Provide the (X, Y) coordinate of the cell's center where the given text is located.  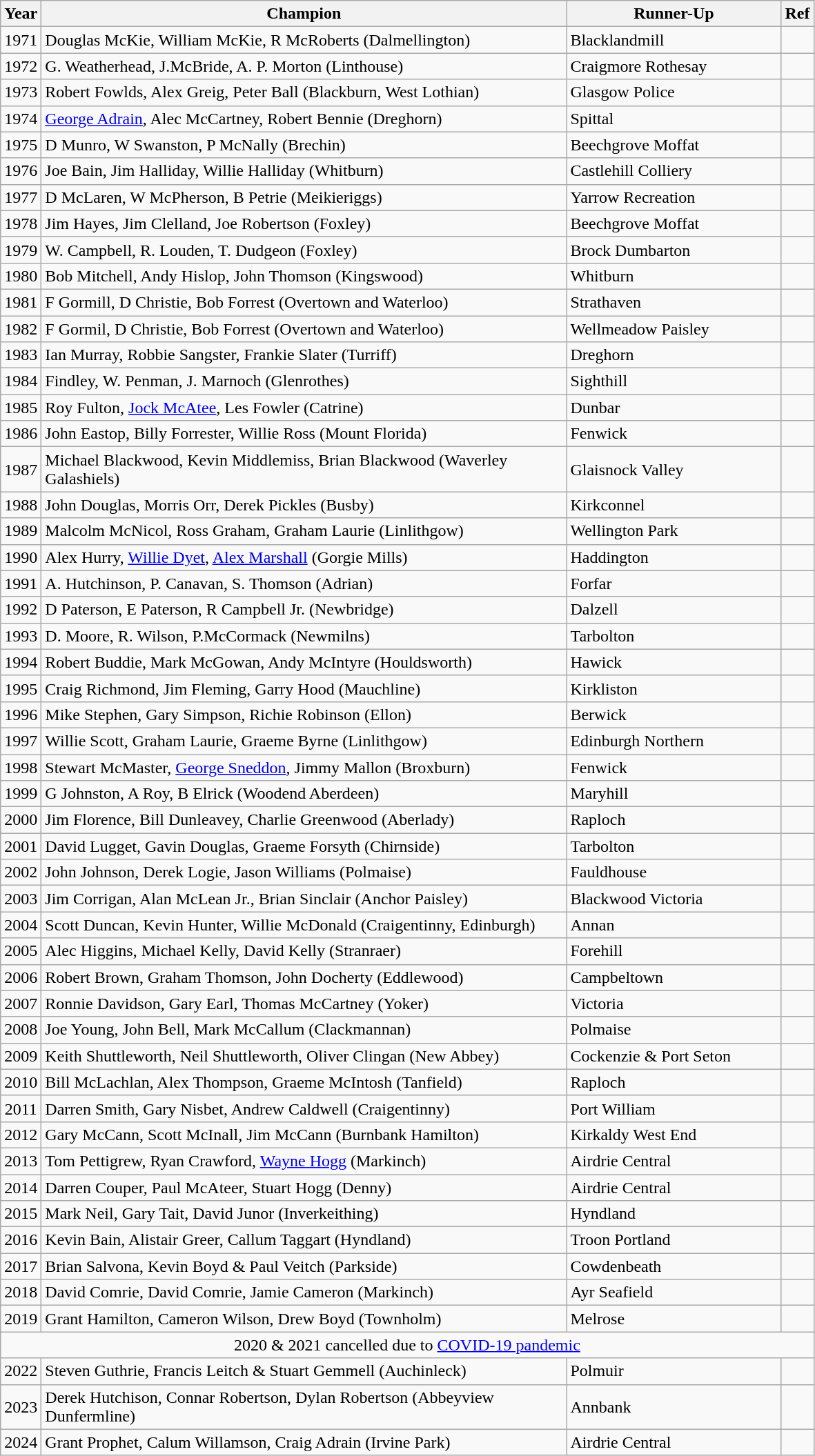
2006 (21, 977)
Glaisnock Valley (674, 469)
Derek Hutchison, Connar Robertson, Dylan Robertson (Abbeyview Dunfermline) (304, 1407)
Jim Corrigan, Alan McLean Jr., Brian Sinclair (Anchor Paisley) (304, 899)
Robert Brown, Graham Thomson, John Docherty (Eddlewood) (304, 977)
Polmuir (674, 1371)
D Munro, W Swanston, P McNally (Brechin) (304, 145)
Darren Couper, Paul McAteer, Stuart Hogg (Denny) (304, 1187)
1987 (21, 469)
Dalzell (674, 610)
2017 (21, 1266)
Craig Richmond, Jim Fleming, Garry Hood (Mauchline) (304, 688)
Blacklandmill (674, 40)
John Eastop, Billy Forrester, Willie Ross (Mount Florida) (304, 434)
Grant Prophet, Calum Willamson, Craig Adrain (Irvine Park) (304, 1442)
Victoria (674, 1004)
Steven Guthrie, Francis Leitch & Stuart Gemmell (Auchinleck) (304, 1371)
Kirkaldy West End (674, 1135)
2022 (21, 1371)
1976 (21, 171)
Year (21, 14)
2023 (21, 1407)
Joe Bain, Jim Halliday, Willie Halliday (Whitburn) (304, 171)
2005 (21, 951)
2010 (21, 1082)
Glasgow Police (674, 92)
G. Weatherhead, J.McBride, A. P. Morton (Linthouse) (304, 66)
2020 & 2021 cancelled due to COVID-19 pandemic (407, 1345)
G Johnston, A Roy, B Elrick (Woodend Aberdeen) (304, 794)
John Douglas, Morris Orr, Derek Pickles (Busby) (304, 505)
D McLaren, W McPherson, B Petrie (Meikieriggs) (304, 197)
1981 (21, 302)
Dreghorn (674, 355)
George Adrain, Alec McCartney, Robert Bennie (Dreghorn) (304, 119)
Port William (674, 1108)
Maryhill (674, 794)
Strathaven (674, 302)
1983 (21, 355)
1992 (21, 610)
Kirkconnel (674, 505)
2016 (21, 1240)
1979 (21, 250)
Edinburgh Northern (674, 741)
Brock Dumbarton (674, 250)
Brian Salvona, Kevin Boyd & Paul Veitch (Parkside) (304, 1266)
F Gormill, D Christie, Bob Forrest (Overtown and Waterloo) (304, 302)
1993 (21, 636)
Cowdenbeath (674, 1266)
2014 (21, 1187)
2011 (21, 1108)
Findley, W. Penman, J. Marnoch (Glenrothes) (304, 381)
Willie Scott, Graham Laurie, Graeme Byrne (Linlithgow) (304, 741)
1972 (21, 66)
David Lugget, Gavin Douglas, Graeme Forsyth (Chirnside) (304, 846)
Annan (674, 925)
Kirkliston (674, 688)
Haddington (674, 557)
1995 (21, 688)
Runner-Up (674, 14)
Ian Murray, Robbie Sangster, Frankie Slater (Turriff) (304, 355)
1974 (21, 119)
Robert Fowlds, Alex Greig, Peter Ball (Blackburn, West Lothian) (304, 92)
Castlehill Colliery (674, 171)
Alex Hurry, Willie Dyet, Alex Marshall (Gorgie Mills) (304, 557)
Berwick (674, 715)
Polmaise (674, 1030)
Melrose (674, 1319)
Forehill (674, 951)
Ronnie Davidson, Gary Earl, Thomas McCartney (Yoker) (304, 1004)
Mark Neil, Gary Tait, David Junor (Inverkeithing) (304, 1214)
Forfar (674, 584)
Sighthill (674, 381)
Michael Blackwood, Kevin Middlemiss, Brian Blackwood (Waverley Galashiels) (304, 469)
1985 (21, 408)
2012 (21, 1135)
1999 (21, 794)
2007 (21, 1004)
Troon Portland (674, 1240)
Whitburn (674, 276)
Dunbar (674, 408)
1973 (21, 92)
Stewart McMaster, George Sneddon, Jimmy Mallon (Broxburn) (304, 768)
Malcolm McNicol, Ross Graham, Graham Laurie (Linlithgow) (304, 531)
Ayr Seafield (674, 1293)
1971 (21, 40)
Mike Stephen, Gary Simpson, Richie Robinson (Ellon) (304, 715)
Jim Hayes, Jim Clelland, Joe Robertson (Foxley) (304, 223)
Joe Young, John Bell, Mark McCallum (Clackmannan) (304, 1030)
1997 (21, 741)
John Johnson, Derek Logie, Jason Williams (Polmaise) (304, 872)
W. Campbell, R. Louden, T. Dudgeon (Foxley) (304, 250)
Wellington Park (674, 531)
Champion (304, 14)
F Gormil, D Christie, Bob Forrest (Overtown and Waterloo) (304, 329)
Cockenzie & Port Seton (674, 1056)
1989 (21, 531)
1978 (21, 223)
2008 (21, 1030)
Douglas McKie, William McKie, R McRoberts (Dalmellington) (304, 40)
1980 (21, 276)
Bill McLachlan, Alex Thompson, Graeme McIntosh (Tanfield) (304, 1082)
1988 (21, 505)
1991 (21, 584)
2002 (21, 872)
Craigmore Rothesay (674, 66)
1986 (21, 434)
Fauldhouse (674, 872)
2004 (21, 925)
2015 (21, 1214)
Jim Florence, Bill Dunleavey, Charlie Greenwood (Aberlady) (304, 820)
Robert Buddie, Mark McGowan, Andy McIntyre (Houldsworth) (304, 662)
Wellmeadow Paisley (674, 329)
D. Moore, R. Wilson, P.McCormack (Newmilns) (304, 636)
Grant Hamilton, Cameron Wilson, Drew Boyd (Townholm) (304, 1319)
1982 (21, 329)
Tom Pettigrew, Ryan Crawford, Wayne Hogg (Markinch) (304, 1161)
Gary McCann, Scott McInall, Jim McCann (Burnbank Hamilton) (304, 1135)
Hawick (674, 662)
Yarrow Recreation (674, 197)
Blackwood Victoria (674, 899)
Hyndland (674, 1214)
1984 (21, 381)
Ref (798, 14)
1977 (21, 197)
1998 (21, 768)
1975 (21, 145)
A. Hutchinson, P. Canavan, S. Thomson (Adrian) (304, 584)
2019 (21, 1319)
2000 (21, 820)
2001 (21, 846)
Roy Fulton, Jock McAtee, Les Fowler (Catrine) (304, 408)
Alec Higgins, Michael Kelly, David Kelly (Stranraer) (304, 951)
2013 (21, 1161)
Darren Smith, Gary Nisbet, Andrew Caldwell (Craigentinny) (304, 1108)
Bob Mitchell, Andy Hislop, John Thomson (Kingswood) (304, 276)
1994 (21, 662)
Keith Shuttleworth, Neil Shuttleworth, Oliver Clingan (New Abbey) (304, 1056)
2003 (21, 899)
Kevin Bain, Alistair Greer, Callum Taggart (Hyndland) (304, 1240)
Spittal (674, 119)
Scott Duncan, Kevin Hunter, Willie McDonald (Craigentinny, Edinburgh) (304, 925)
Campbeltown (674, 977)
David Comrie, David Comrie, Jamie Cameron (Markinch) (304, 1293)
2009 (21, 1056)
1996 (21, 715)
Annbank (674, 1407)
1990 (21, 557)
D Paterson, E Paterson, R Campbell Jr. (Newbridge) (304, 610)
2018 (21, 1293)
2024 (21, 1442)
